Provide the [X, Y] coordinate of the cell's center where the given text is located.  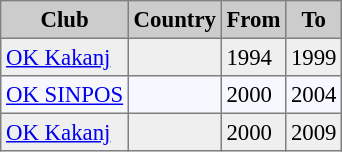
2009 [314, 132]
To [314, 20]
Club [65, 20]
1999 [314, 57]
From [253, 20]
2004 [314, 95]
Country [174, 20]
OK SINPOS [65, 95]
1994 [253, 57]
